Identify which cell holds the provided text, then report its (x, y) central coordinate. 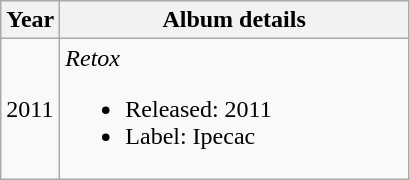
Album details (234, 20)
RetoxReleased: 2011Label: Ipecac (234, 109)
Year (30, 20)
2011 (30, 109)
